Scan for the cell matching the given text and deliver its [X, Y] coordinate at center. 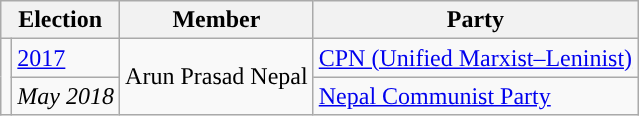
May 2018 [66, 96]
Election [60, 20]
CPN (Unified Marxist–Leninist) [475, 58]
Arun Prasad Nepal [217, 77]
Nepal Communist Party [475, 96]
Party [475, 20]
Member [217, 20]
2017 [66, 58]
